From the cell containing the given text, extract its center point as (x, y) coordinate. 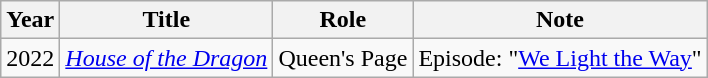
Role (343, 20)
2022 (30, 58)
Note (560, 20)
Queen's Page (343, 58)
Episode: "We Light the Way" (560, 58)
Title (166, 20)
House of the Dragon (166, 58)
Year (30, 20)
